Search for the cell housing the specified text and yield its [x, y] center coordinate. 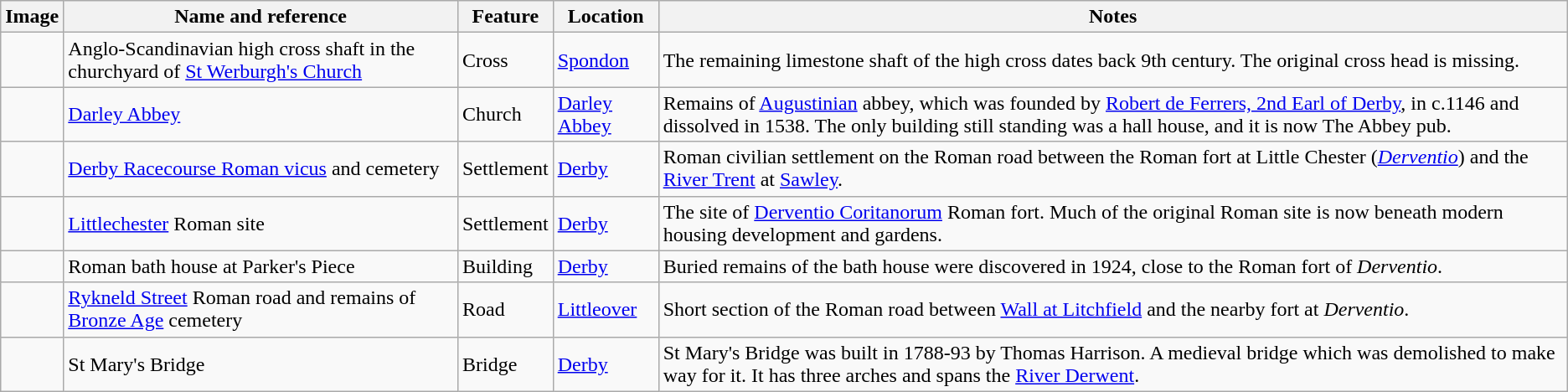
Littlechester Roman site [261, 223]
Derby Racecourse Roman vicus and cemetery [261, 169]
St Mary's Bridge [261, 364]
Spondon [606, 60]
Location [606, 17]
Roman bath house at Parker's Piece [261, 266]
Buried remains of the bath house were discovered in 1924, close to the Roman fort of Derventio. [1112, 266]
Short section of the Roman road between Wall at Litchfield and the nearby fort at Derventio. [1112, 310]
Church [505, 114]
Road [505, 310]
Littleover [606, 310]
The remaining limestone shaft of the high cross dates back 9th century. The original cross head is missing. [1112, 60]
Cross [505, 60]
Rykneld Street Roman road and remains of Bronze Age cemetery [261, 310]
Notes [1112, 17]
Roman civilian settlement on the Roman road between the Roman fort at Little Chester (Derventio) and the River Trent at Sawley. [1112, 169]
Image [32, 17]
Name and reference [261, 17]
Anglo-Scandinavian high cross shaft in the churchyard of St Werburgh's Church [261, 60]
Building [505, 266]
Feature [505, 17]
Bridge [505, 364]
The site of Derventio Coritanorum Roman fort. Much of the original Roman site is now beneath modern housing development and gardens. [1112, 223]
